Provide the (x, y) coordinate of the cell's center where the given text is located.  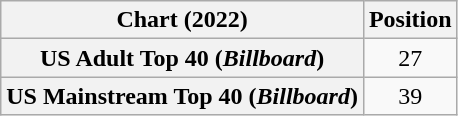
US Adult Top 40 (Billboard) (182, 58)
39 (410, 96)
Position (410, 20)
27 (410, 58)
US Mainstream Top 40 (Billboard) (182, 96)
Chart (2022) (182, 20)
